Find where the given text appears and provide that cell's center as (x, y) coordinate. 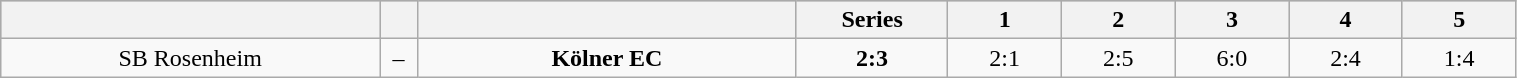
Series (872, 20)
2:1 (1005, 58)
1:4 (1459, 58)
1 (1005, 20)
4 (1346, 20)
Kölner EC (606, 58)
5 (1459, 20)
3 (1232, 20)
6:0 (1232, 58)
2 (1118, 20)
2:4 (1346, 58)
– (399, 58)
SB Rosenheim (190, 58)
2:5 (1118, 58)
2:3 (872, 58)
